Find where the given text appears and provide that cell's center as (X, Y) coordinate. 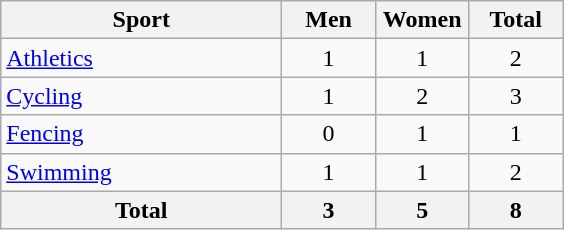
Cycling (142, 96)
Fencing (142, 134)
8 (516, 210)
0 (329, 134)
Women (422, 20)
Swimming (142, 172)
5 (422, 210)
Sport (142, 20)
Men (329, 20)
Athletics (142, 58)
